Find where the given text appears and provide that cell's center as (X, Y) coordinate. 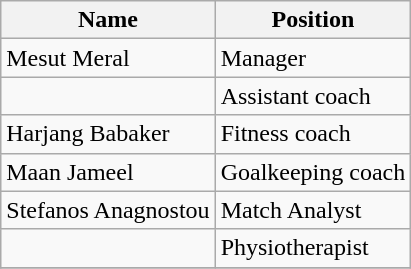
Mesut Meral (108, 58)
Assistant coach (313, 96)
Manager (313, 58)
Goalkeeping coach (313, 172)
Fitness coach (313, 134)
Harjang Babaker (108, 134)
Match Analyst (313, 210)
Stefanos Anagnostou (108, 210)
Maan Jameel (108, 172)
Position (313, 20)
Physiotherapist (313, 248)
Name (108, 20)
